Search for the cell housing the specified text and yield its [X, Y] center coordinate. 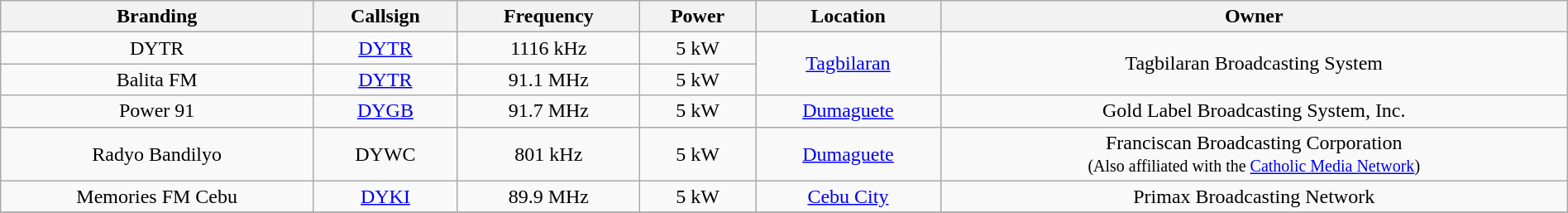
91.7 MHz [548, 111]
Branding [157, 17]
Power 91 [157, 111]
DYWC [385, 154]
Cebu City [849, 196]
Memories FM Cebu [157, 196]
Gold Label Broadcasting System, Inc. [1254, 111]
Owner [1254, 17]
91.1 MHz [548, 80]
Tagbilaran [849, 64]
DYKI [385, 196]
DYGB [385, 111]
Tagbilaran Broadcasting System [1254, 64]
Frequency [548, 17]
Balita FM [157, 80]
89.9 MHz [548, 196]
Radyo Bandilyo [157, 154]
Location [849, 17]
Power [698, 17]
Franciscan Broadcasting Corporation(Also affiliated with the Catholic Media Network) [1254, 154]
1116 kHz [548, 48]
801 kHz [548, 154]
Primax Broadcasting Network [1254, 196]
Callsign [385, 17]
